For the text-containing cell, return its midpoint in (X, Y) coordinate format. 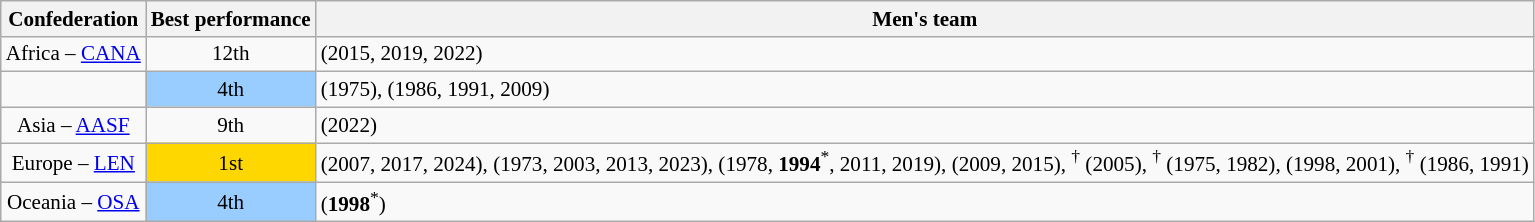
(2015, 2019, 2022) (925, 54)
Confederation (74, 18)
Oceania – OSA (74, 202)
1st (231, 162)
(2007, 2017, 2024), (1973, 2003, 2013, 2023), (1978, 1994*, 2011, 2019), (2009, 2015), † (2005), † (1975, 1982), (1998, 2001), † (1986, 1991) (925, 162)
12th (231, 54)
Best performance (231, 18)
Men's team (925, 18)
(2022) (925, 124)
Africa – CANA (74, 54)
9th (231, 124)
(1998*) (925, 202)
(1975), (1986, 1991, 2009) (925, 90)
Asia – AASF (74, 124)
Europe – LEN (74, 162)
